Determine the (x, y) coordinate at the center of the cell enclosing the given text.  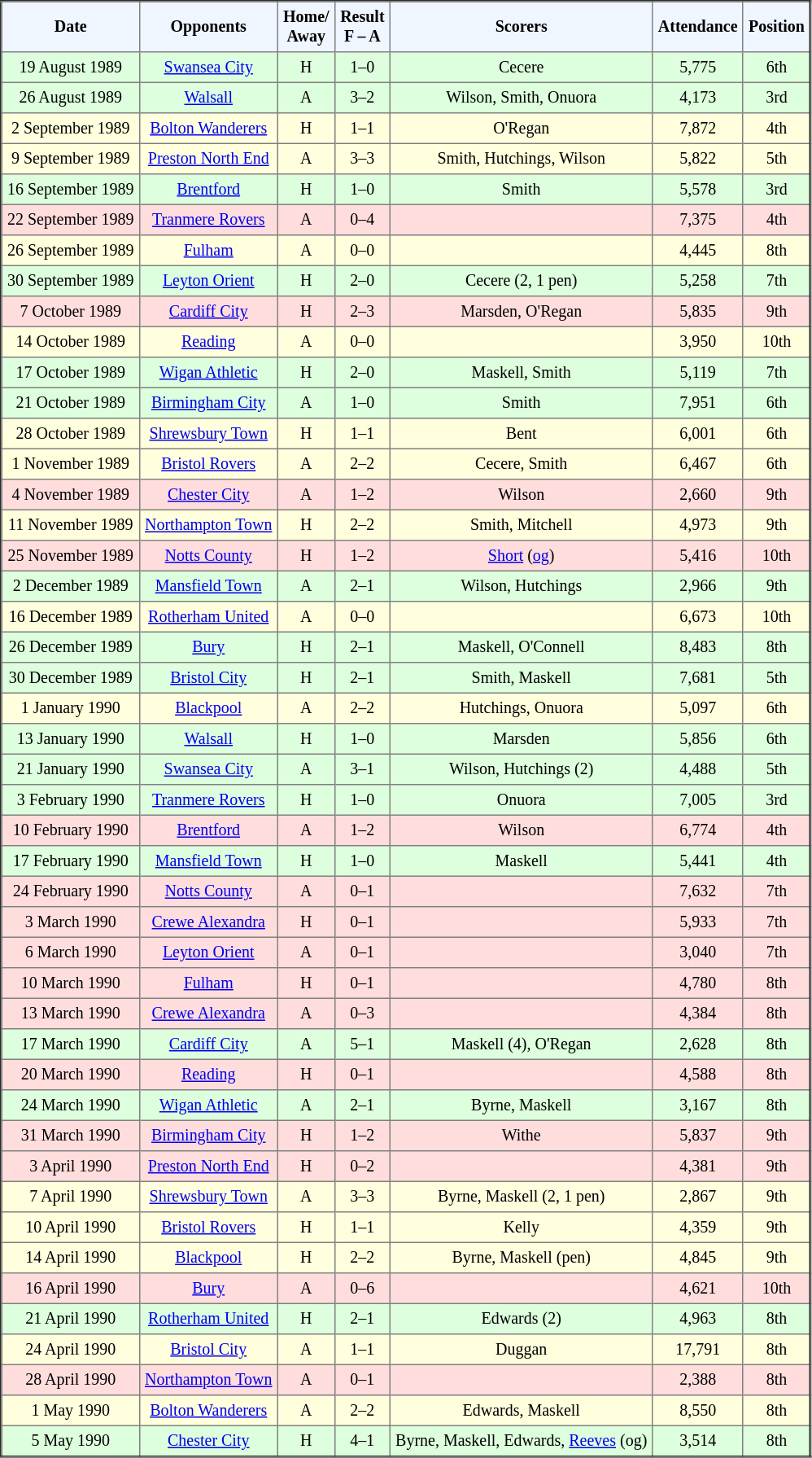
16 September 1989 (71, 190)
7,951 (698, 403)
Attendance (698, 27)
14 October 1989 (71, 342)
5,119 (698, 373)
4,780 (698, 983)
5,775 (698, 68)
2 December 1989 (71, 586)
Byrne, Maskell, Edwards, Reeves (og) (521, 1441)
Byrne, Maskell (pen) (521, 1258)
7,632 (698, 891)
6,673 (698, 617)
4,384 (698, 1014)
4,381 (698, 1167)
6 March 1990 (71, 952)
5,578 (698, 190)
30 December 1989 (71, 678)
4–1 (362, 1441)
24 March 1990 (71, 1106)
Byrne, Maskell (521, 1106)
0–6 (362, 1289)
8,483 (698, 647)
Bent (521, 434)
16 April 1990 (71, 1289)
14 April 1990 (71, 1258)
16 December 1989 (71, 617)
Duggan (521, 1350)
28 April 1990 (71, 1380)
6,774 (698, 830)
13 January 1990 (71, 739)
10 February 1990 (71, 830)
5,835 (698, 312)
6,001 (698, 434)
Maskell, O'Connell (521, 647)
1 January 1990 (71, 708)
10 March 1990 (71, 983)
Withe (521, 1136)
7 October 1989 (71, 312)
Smith, Maskell (521, 678)
Scorers (521, 27)
24 February 1990 (71, 891)
26 December 1989 (71, 647)
Cecere (521, 68)
Wilson, Smith, Onuora (521, 98)
Maskell, Smith (521, 373)
9 September 1989 (71, 159)
4,359 (698, 1228)
2,966 (698, 586)
5–1 (362, 1044)
3–2 (362, 98)
21 April 1990 (71, 1319)
Cecere, Smith (521, 464)
6,467 (698, 464)
11 November 1989 (71, 525)
1 May 1990 (71, 1411)
1 November 1989 (71, 464)
O'Regan (521, 129)
3 February 1990 (71, 800)
0–3 (362, 1014)
20 March 1990 (71, 1075)
Opponents (208, 27)
17 February 1990 (71, 861)
Position (776, 27)
17 October 1989 (71, 373)
26 September 1989 (71, 251)
Home/Away (306, 27)
4,488 (698, 769)
3,514 (698, 1441)
24 April 1990 (71, 1350)
4,963 (698, 1319)
0–4 (362, 220)
2,867 (698, 1197)
4,973 (698, 525)
Smith, Hutchings, Wilson (521, 159)
3,040 (698, 952)
31 March 1990 (71, 1136)
3 April 1990 (71, 1167)
4,588 (698, 1075)
4 November 1989 (71, 495)
19 August 1989 (71, 68)
Smith, Mitchell (521, 525)
Edwards, Maskell (521, 1411)
ResultF – A (362, 27)
5,933 (698, 922)
2–3 (362, 312)
7,005 (698, 800)
4,173 (698, 98)
5,441 (698, 861)
Maskell (4), O'Regan (521, 1044)
Hutchings, Onuora (521, 708)
Short (og) (521, 556)
13 March 1990 (71, 1014)
21 January 1990 (71, 769)
30 September 1989 (71, 281)
Onuora (521, 800)
21 October 1989 (71, 403)
3 March 1990 (71, 922)
Kelly (521, 1228)
22 September 1989 (71, 220)
2 September 1989 (71, 129)
Edwards (2) (521, 1319)
Date (71, 27)
25 November 1989 (71, 556)
0–2 (362, 1167)
Cecere (2, 1 pen) (521, 281)
5 May 1990 (71, 1441)
Marsden, O'Regan (521, 312)
7,681 (698, 678)
4,445 (698, 251)
5,097 (698, 708)
28 October 1989 (71, 434)
26 August 1989 (71, 98)
4,621 (698, 1289)
7 April 1990 (71, 1197)
5,258 (698, 281)
Marsden (521, 739)
Wilson, Hutchings (521, 586)
7,375 (698, 220)
2,628 (698, 1044)
5,822 (698, 159)
Wilson, Hutchings (2) (521, 769)
5,416 (698, 556)
3,950 (698, 342)
7,872 (698, 129)
17,791 (698, 1350)
17 March 1990 (71, 1044)
5,856 (698, 739)
Byrne, Maskell (2, 1 pen) (521, 1197)
3,167 (698, 1106)
4,845 (698, 1258)
8,550 (698, 1411)
2,388 (698, 1380)
3–1 (362, 769)
Maskell (521, 861)
10 April 1990 (71, 1228)
5,837 (698, 1136)
2,660 (698, 495)
